Determine the [X, Y] coordinate at the center of the cell enclosing the given text.  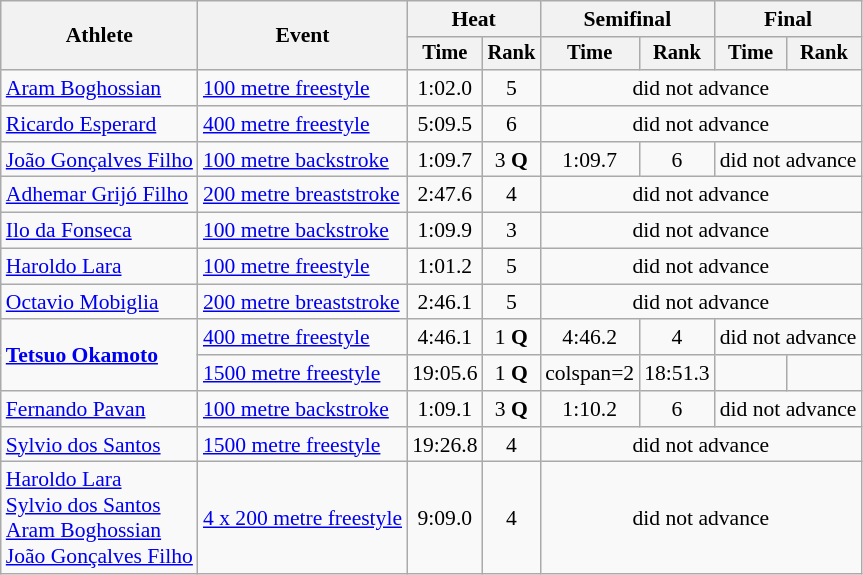
Tetsuo Okamoto [100, 356]
Sylvio dos Santos [100, 445]
1:01.2 [444, 267]
Final [788, 19]
Heat [474, 19]
1:10.2 [590, 409]
19:26.8 [444, 445]
João Gonçalves Filho [100, 160]
Event [302, 36]
Haroldo Lara [100, 267]
Athlete [100, 36]
Semifinal [628, 19]
5:09.5 [444, 124]
Octavio Mobiglia [100, 302]
9:09.0 [444, 518]
Haroldo LaraSylvio dos SantosAram BoghossianJoão Gonçalves Filho [100, 518]
Adhemar Grijó Filho [100, 195]
1:02.0 [444, 88]
Aram Boghossian [100, 88]
Ricardo Esperard [100, 124]
1:09.1 [444, 409]
4:46.2 [590, 338]
1:09.9 [444, 231]
4 x 200 metre freestyle [302, 518]
colspan=2 [590, 373]
2:46.1 [444, 302]
Fernando Pavan [100, 409]
19:05.6 [444, 373]
4:46.1 [444, 338]
Ilo da Fonseca [100, 231]
3 [512, 231]
18:51.3 [676, 373]
2:47.6 [444, 195]
